Output the [X, Y] coordinate of the center of the cell containing the given text.  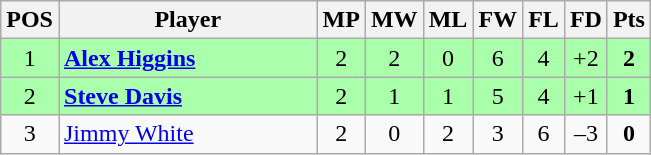
Alex Higgins [188, 58]
POS [30, 20]
Jimmy White [188, 134]
MP [341, 20]
ML [448, 20]
FL [544, 20]
+1 [586, 96]
FW [498, 20]
+2 [586, 58]
Pts [628, 20]
FD [586, 20]
5 [498, 96]
–3 [586, 134]
MW [394, 20]
Steve Davis [188, 96]
Player [188, 20]
